Provide the [X, Y] coordinate of the cell's center where the given text is located.  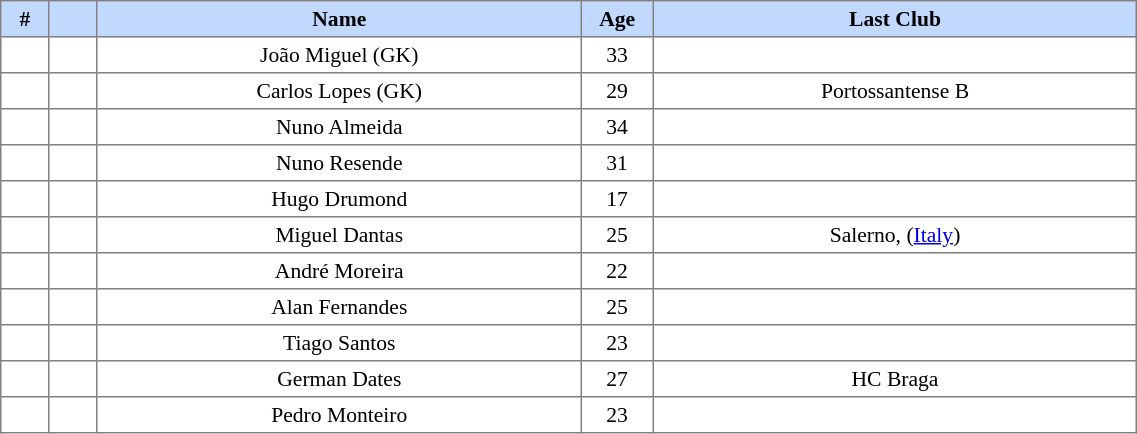
Pedro Monteiro [339, 415]
Nuno Resende [339, 163]
Nuno Almeida [339, 127]
# [25, 19]
Last Club [895, 19]
Tiago Santos [339, 343]
34 [617, 127]
27 [617, 379]
HC Braga [895, 379]
Miguel Dantas [339, 235]
Carlos Lopes (GK) [339, 91]
João Miguel (GK) [339, 55]
Salerno, (Italy) [895, 235]
17 [617, 199]
33 [617, 55]
Portossantense B [895, 91]
German Dates [339, 379]
29 [617, 91]
Hugo Drumond [339, 199]
Alan Fernandes [339, 307]
Name [339, 19]
André Moreira [339, 271]
Age [617, 19]
31 [617, 163]
22 [617, 271]
